Find where the given text appears and provide that cell's center as [X, Y] coordinate. 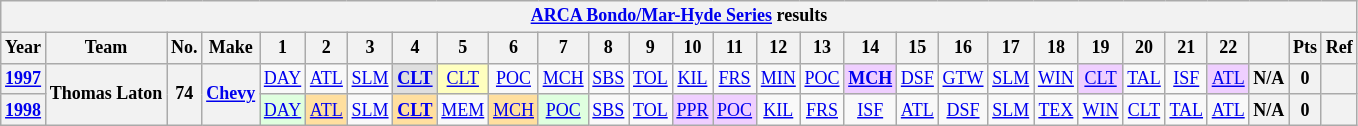
12 [778, 48]
18 [1056, 48]
10 [692, 48]
22 [1228, 48]
Year [24, 48]
11 [735, 48]
Pts [1306, 48]
MEM [463, 110]
GTW [963, 78]
2 [327, 48]
14 [870, 48]
1 [283, 48]
PPR [692, 110]
17 [1011, 48]
5 [463, 48]
No. [184, 48]
ARCA Bondo/Mar-Hyde Series results [679, 16]
Thomas Laton [106, 94]
Team [106, 48]
6 [514, 48]
3 [370, 48]
15 [917, 48]
13 [822, 48]
TEX [1056, 110]
20 [1144, 48]
Ref [1339, 48]
Make [231, 48]
9 [650, 48]
1998 [24, 110]
1997 [24, 78]
74 [184, 94]
7 [563, 48]
4 [415, 48]
19 [1100, 48]
21 [1186, 48]
Chevy [231, 94]
16 [963, 48]
8 [608, 48]
MIN [778, 78]
